Determine the [x, y] coordinate at the center of the cell enclosing the given text.  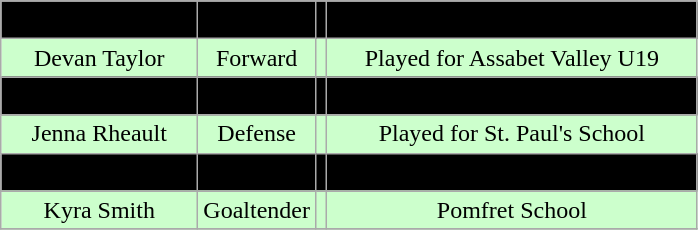
Kyra Smith [100, 210]
Marie-Jo Pelletier [100, 96]
Played for St. Paul's School [512, 134]
Played for Team Canada U18 [512, 96]
Pomfret School [512, 210]
Played for New Hampton School [512, 172]
Devan Taylor [100, 58]
Played for Assabet Valley U19 [512, 58]
Hilary Cashin [100, 172]
Jenna Rheault [100, 134]
Played with Pittsburgh Penguins U19 [512, 20]
Caitlyn Radatovich [100, 20]
